Return [X, Y] of the center of cell containing provided text 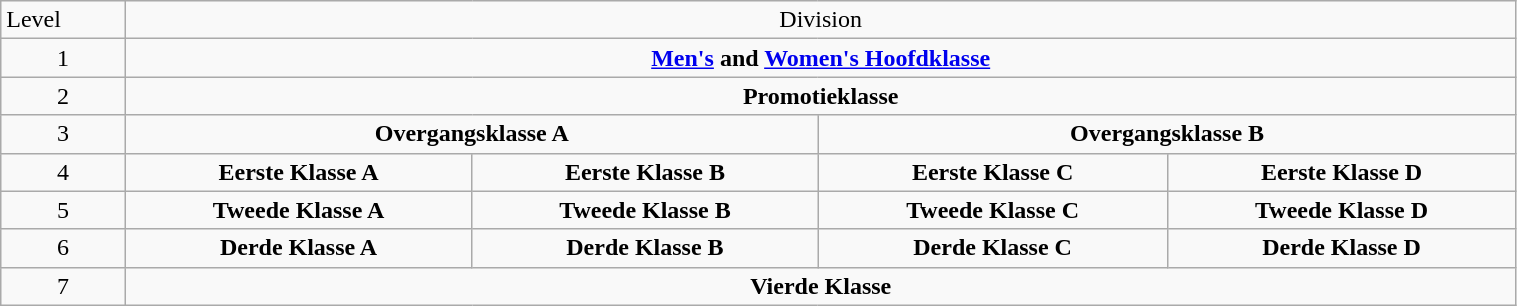
Derde Klasse C [992, 248]
Overgangsklasse B [1167, 134]
Tweede Klasse A [298, 210]
Derde Klasse D [1342, 248]
Division [820, 20]
Tweede Klasse D [1342, 210]
Promotieklasse [820, 96]
Eerste Klasse D [1342, 172]
Eerste Klasse B [645, 172]
Derde Klasse B [645, 248]
4 [64, 172]
Level [64, 20]
Tweede Klasse C [992, 210]
Eerste Klasse A [298, 172]
Tweede Klasse B [645, 210]
Vierde Klasse [820, 286]
Men's and Women's Hoofdklasse [820, 58]
Derde Klasse A [298, 248]
Eerste Klasse C [992, 172]
6 [64, 248]
2 [64, 96]
Overgangsklasse A [472, 134]
1 [64, 58]
5 [64, 210]
3 [64, 134]
7 [64, 286]
